Pinpoint the cell where the given text exists, returning its (X, Y) midpoint coordinate. 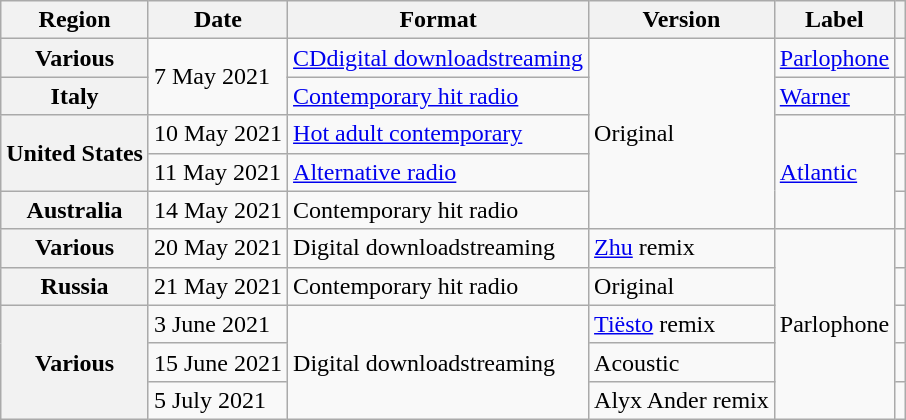
Acoustic (682, 362)
Warner (834, 96)
Format (438, 20)
Australia (75, 210)
14 May 2021 (218, 210)
5 July 2021 (218, 400)
3 June 2021 (218, 324)
Russia (75, 286)
15 June 2021 (218, 362)
Date (218, 20)
10 May 2021 (218, 134)
Zhu remix (682, 248)
7 May 2021 (218, 77)
Italy (75, 96)
Version (682, 20)
11 May 2021 (218, 172)
CDdigital downloadstreaming (438, 58)
20 May 2021 (218, 248)
21 May 2021 (218, 286)
Hot adult contemporary (438, 134)
Alyx Ander remix (682, 400)
Alternative radio (438, 172)
Tiësto remix (682, 324)
United States (75, 153)
Label (834, 20)
Atlantic (834, 172)
Region (75, 20)
